Search for the cell housing the specified text and yield its [X, Y] center coordinate. 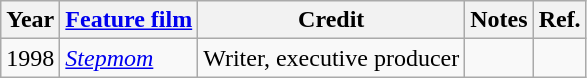
Credit [332, 20]
Writer, executive producer [332, 58]
Stepmom [129, 58]
Feature film [129, 20]
Notes [499, 20]
1998 [30, 58]
Ref. [560, 20]
Year [30, 20]
